Output the [x, y] coordinate of the center of the cell containing the given text.  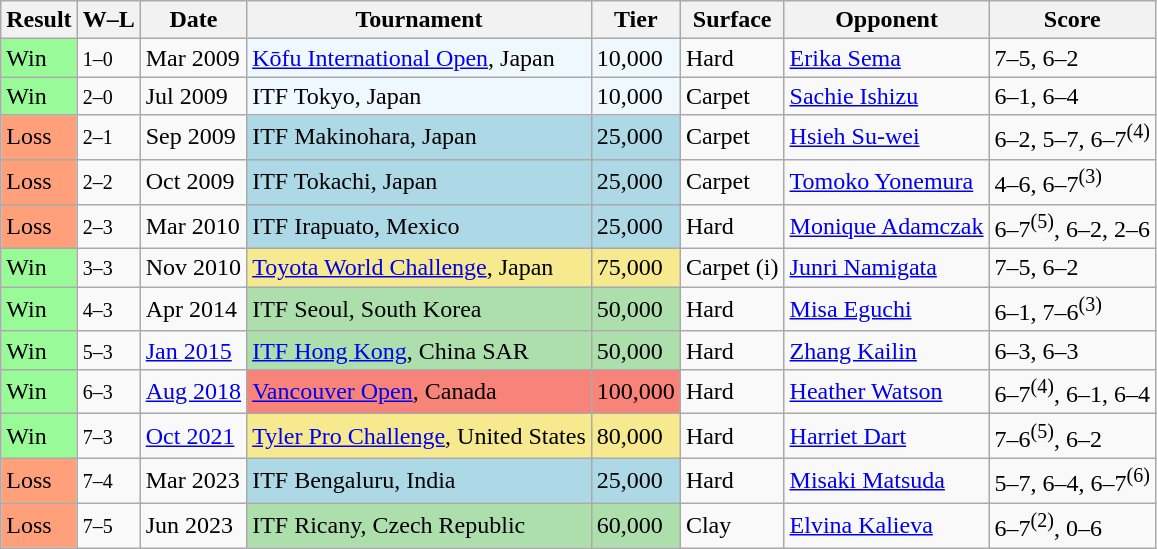
1–0 [108, 58]
Sep 2009 [193, 138]
Carpet (i) [732, 268]
Opponent [886, 20]
ITF Makinohara, Japan [420, 138]
6–2, 5–7, 6–7(4) [1072, 138]
ITF Irapuato, Mexico [420, 226]
6–7(5), 6–2, 2–6 [1072, 226]
Sachie Ishizu [886, 96]
Heather Watson [886, 392]
Oct 2021 [193, 436]
2–2 [108, 182]
Surface [732, 20]
Oct 2009 [193, 182]
Elvina Kalieva [886, 526]
ITF Bengaluru, India [420, 480]
Tyler Pro Challenge, United States [420, 436]
Aug 2018 [193, 392]
Tier [636, 20]
7–5 [108, 526]
2–1 [108, 138]
Tomoko Yonemura [886, 182]
Tournament [420, 20]
Vancouver Open, Canada [420, 392]
100,000 [636, 392]
W–L [108, 20]
6–7(4), 6–1, 6–4 [1072, 392]
Kōfu International Open, Japan [420, 58]
80,000 [636, 436]
2–0 [108, 96]
Clay [732, 526]
Zhang Kailin [886, 350]
Mar 2023 [193, 480]
5–3 [108, 350]
Apr 2014 [193, 310]
ITF Tokyo, Japan [420, 96]
Date [193, 20]
Toyota World Challenge, Japan [420, 268]
Harriet Dart [886, 436]
Mar 2010 [193, 226]
6–3, 6–3 [1072, 350]
Misaki Matsuda [886, 480]
Mar 2009 [193, 58]
6–1, 6–4 [1072, 96]
7–6(5), 6–2 [1072, 436]
Hsieh Su-wei [886, 138]
ITF Tokachi, Japan [420, 182]
Result [39, 20]
Score [1072, 20]
ITF Ricany, Czech Republic [420, 526]
6–3 [108, 392]
Jun 2023 [193, 526]
Nov 2010 [193, 268]
6–1, 7–6(3) [1072, 310]
7–3 [108, 436]
Jan 2015 [193, 350]
Misa Eguchi [886, 310]
60,000 [636, 526]
ITF Seoul, South Korea [420, 310]
Erika Sema [886, 58]
75,000 [636, 268]
2–3 [108, 226]
4–6, 6–7(3) [1072, 182]
7–4 [108, 480]
ITF Hong Kong, China SAR [420, 350]
Junri Namigata [886, 268]
4–3 [108, 310]
6–7(2), 0–6 [1072, 526]
Jul 2009 [193, 96]
5–7, 6–4, 6–7(6) [1072, 480]
Monique Adamczak [886, 226]
3–3 [108, 268]
